For the text-containing cell, return its midpoint in [X, Y] coordinate format. 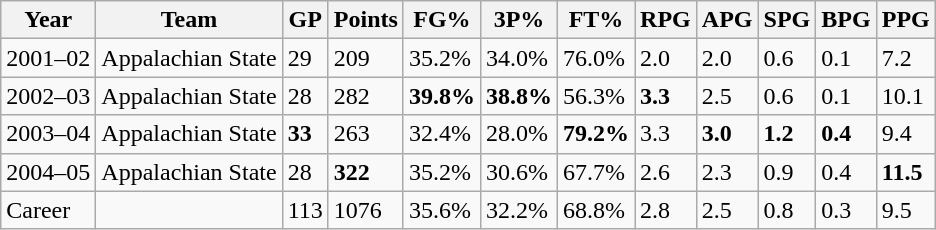
Career [48, 210]
39.8% [442, 96]
FT% [596, 20]
Year [48, 20]
38.8% [518, 96]
33 [305, 134]
113 [305, 210]
RPG [666, 20]
3P% [518, 20]
PPG [906, 20]
56.3% [596, 96]
BPG [846, 20]
2.8 [666, 210]
10.1 [906, 96]
29 [305, 58]
76.0% [596, 58]
79.2% [596, 134]
2.3 [727, 172]
322 [366, 172]
2001–02 [48, 58]
263 [366, 134]
0.9 [787, 172]
SPG [787, 20]
30.6% [518, 172]
1.2 [787, 134]
11.5 [906, 172]
APG [727, 20]
3.0 [727, 134]
35.6% [442, 210]
2002–03 [48, 96]
Team [189, 20]
67.7% [596, 172]
32.4% [442, 134]
2.6 [666, 172]
32.2% [518, 210]
Points [366, 20]
2003–04 [48, 134]
0.8 [787, 210]
2004–05 [48, 172]
209 [366, 58]
9.5 [906, 210]
28.0% [518, 134]
1076 [366, 210]
9.4 [906, 134]
282 [366, 96]
FG% [442, 20]
7.2 [906, 58]
34.0% [518, 58]
0.3 [846, 210]
GP [305, 20]
68.8% [596, 210]
